Return [X, Y] of the center of cell containing provided text 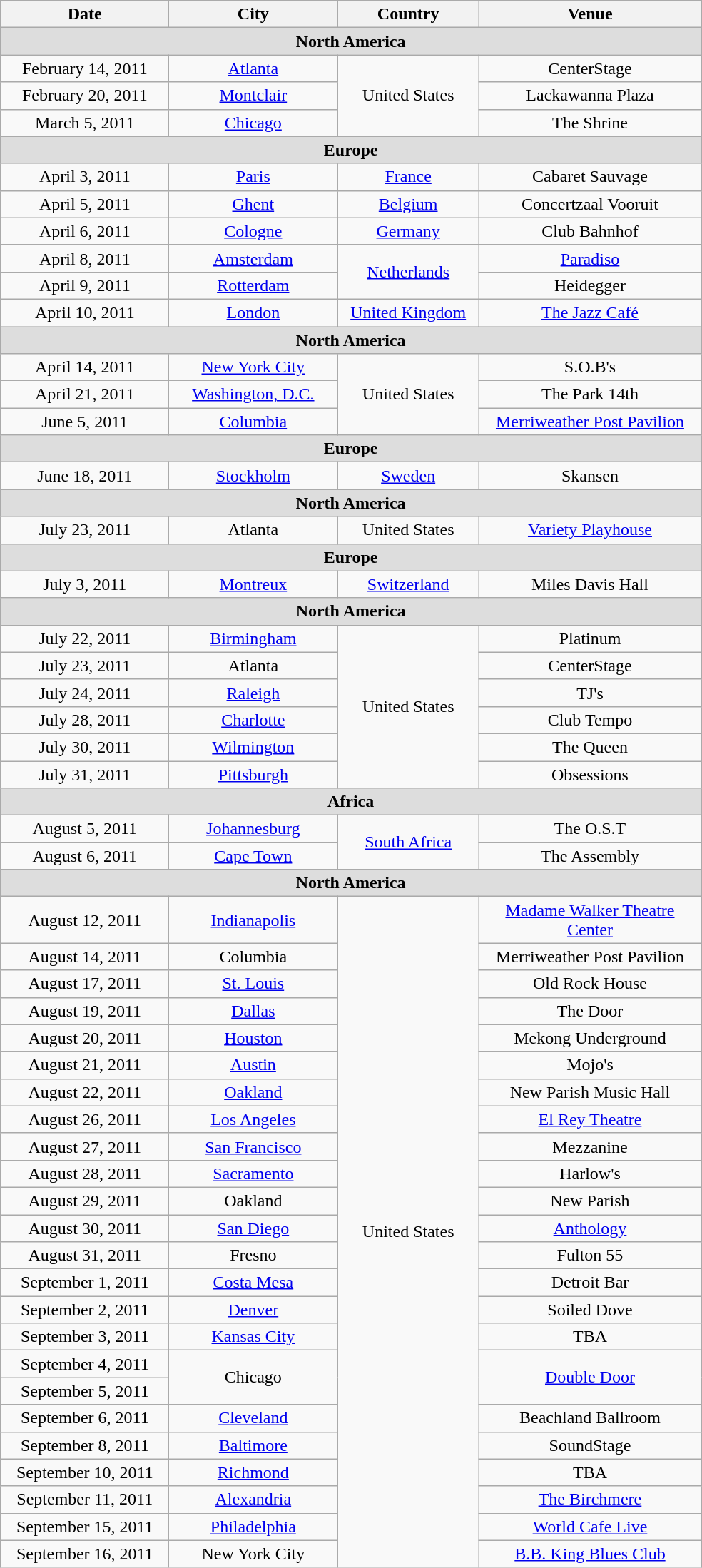
August 5, 2011 [85, 829]
Stockholm [253, 476]
SoundStage [589, 1445]
Africa [351, 802]
September 3, 2011 [85, 1337]
September 4, 2011 [85, 1364]
July 22, 2011 [85, 638]
The Jazz Café [589, 312]
San Francisco [253, 1146]
Pittsburgh [253, 774]
February 20, 2011 [85, 96]
The Door [589, 1011]
Harlow's [589, 1174]
Mezzanine [589, 1146]
August 14, 2011 [85, 957]
April 14, 2011 [85, 367]
August 31, 2011 [85, 1256]
Netherlands [408, 272]
Heidegger [589, 285]
World Cafe Live [589, 1527]
Birmingham [253, 638]
April 8, 2011 [85, 258]
Paris [253, 177]
Baltimore [253, 1445]
Cleveland [253, 1418]
Club Bahnhof [589, 231]
Montclair [253, 96]
The Assembly [589, 856]
Rotterdam [253, 285]
Amsterdam [253, 258]
The O.S.T [589, 829]
Cologne [253, 231]
France [408, 177]
Dallas [253, 1011]
February 14, 2011 [85, 68]
Fresno [253, 1256]
Club Tempo [589, 720]
August 22, 2011 [85, 1092]
September 5, 2011 [85, 1391]
August 30, 2011 [85, 1228]
June 18, 2011 [85, 476]
St. Louis [253, 984]
April 3, 2011 [85, 177]
London [253, 312]
August 27, 2011 [85, 1146]
August 29, 2011 [85, 1201]
Denver [253, 1310]
August 21, 2011 [85, 1065]
Sweden [408, 476]
Switzerland [408, 584]
Old Rock House [589, 984]
El Rey Theatre [589, 1119]
Indianapolis [253, 920]
Alexandria [253, 1500]
September 10, 2011 [85, 1472]
Belgium [408, 204]
Sacramento [253, 1174]
August 6, 2011 [85, 856]
Skansen [589, 476]
Cabaret Sauvage [589, 177]
Obsessions [589, 774]
South Africa [408, 842]
Johannesburg [253, 829]
S.O.B's [589, 367]
September 6, 2011 [85, 1418]
Mojo's [589, 1065]
Platinum [589, 638]
Cape Town [253, 856]
Beachland Ballroom [589, 1418]
August 12, 2011 [85, 920]
Montreux [253, 584]
Country [408, 14]
Paradiso [589, 258]
Richmond [253, 1472]
Los Angeles [253, 1119]
Double Door [589, 1378]
Costa Mesa [253, 1283]
September 1, 2011 [85, 1283]
New Parish Music Hall [589, 1092]
Ghent [253, 204]
September 16, 2011 [85, 1554]
July 24, 2011 [85, 693]
Charlotte [253, 720]
Madame Walker Theatre Center [589, 920]
August 26, 2011 [85, 1119]
September 11, 2011 [85, 1500]
April 10, 2011 [85, 312]
June 5, 2011 [85, 422]
September 8, 2011 [85, 1445]
Fulton 55 [589, 1256]
April 5, 2011 [85, 204]
Houston [253, 1038]
TJ's [589, 693]
Washington, D.C. [253, 394]
July 28, 2011 [85, 720]
April 21, 2011 [85, 394]
Soiled Dove [589, 1310]
Date [85, 14]
August 17, 2011 [85, 984]
Variety Playhouse [589, 530]
Wilmington [253, 747]
Detroit Bar [589, 1283]
April 9, 2011 [85, 285]
Raleigh [253, 693]
July 31, 2011 [85, 774]
Lackawanna Plaza [589, 96]
Philadelphia [253, 1527]
City [253, 14]
New Parish [589, 1201]
Anthology [589, 1228]
September 2, 2011 [85, 1310]
July 30, 2011 [85, 747]
San Diego [253, 1228]
August 19, 2011 [85, 1011]
The Birchmere [589, 1500]
Mekong Underground [589, 1038]
Miles Davis Hall [589, 584]
August 28, 2011 [85, 1174]
Kansas City [253, 1337]
The Shrine [589, 123]
The Park 14th [589, 394]
March 5, 2011 [85, 123]
September 15, 2011 [85, 1527]
The Queen [589, 747]
Concertzaal Vooruit [589, 204]
Germany [408, 231]
April 6, 2011 [85, 231]
B.B. King Blues Club [589, 1554]
August 20, 2011 [85, 1038]
July 3, 2011 [85, 584]
Austin [253, 1065]
Venue [589, 14]
United Kingdom [408, 312]
